Output the (X, Y) coordinate of the center of the cell containing the given text.  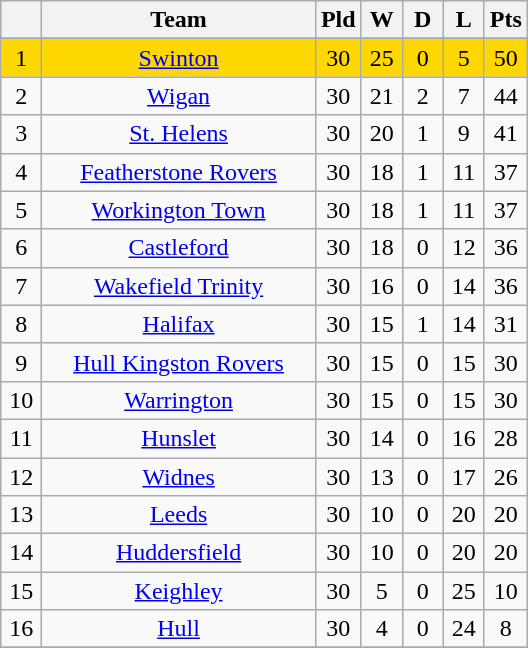
Warrington (179, 400)
Leeds (179, 515)
Hunslet (179, 438)
26 (506, 477)
Huddersfield (179, 553)
Swinton (179, 58)
L (464, 20)
Wigan (179, 96)
Pts (506, 20)
28 (506, 438)
W (382, 20)
41 (506, 134)
Featherstone Rovers (179, 172)
Widnes (179, 477)
Keighley (179, 591)
Team (179, 20)
31 (506, 324)
21 (382, 96)
Halifax (179, 324)
Pld (338, 20)
Hull Kingston Rovers (179, 362)
6 (22, 248)
17 (464, 477)
Castleford (179, 248)
50 (506, 58)
St. Helens (179, 134)
Wakefield Trinity (179, 286)
Hull (179, 629)
Workington Town (179, 210)
3 (22, 134)
44 (506, 96)
D (422, 20)
24 (464, 629)
